Extract the [x, y] coordinate from the center of the cell holding the provided text.  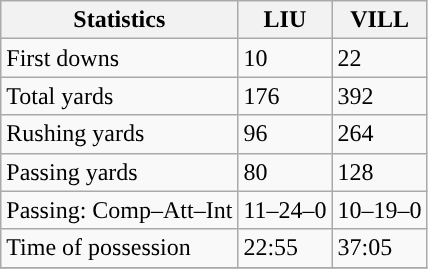
264 [380, 134]
Statistics [120, 20]
176 [285, 96]
Total yards [120, 96]
96 [285, 134]
LIU [285, 20]
Rushing yards [120, 134]
Time of possession [120, 248]
Passing yards [120, 172]
10–19–0 [380, 210]
First downs [120, 58]
22:55 [285, 248]
11–24–0 [285, 210]
80 [285, 172]
392 [380, 96]
VILL [380, 20]
22 [380, 58]
128 [380, 172]
37:05 [380, 248]
Passing: Comp–Att–Int [120, 210]
10 [285, 58]
